Capture the cell that displays the provided text and extract its (X, Y) central coordinate. 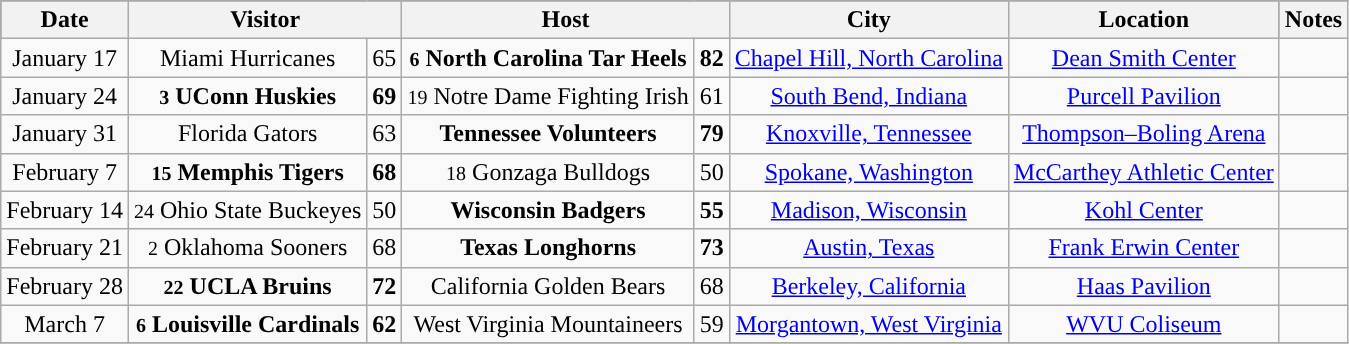
Frank Erwin Center (1144, 248)
McCarthey Athletic Center (1144, 172)
Morgantown, West Virginia (868, 324)
South Bend, Indiana (868, 96)
Wisconsin Badgers (548, 210)
Tennessee Volunteers (548, 134)
Kohl Center (1144, 210)
Thompson–Boling Arena (1144, 134)
62 (384, 324)
Dean Smith Center (1144, 58)
Visitor (264, 20)
February 28 (65, 286)
Date (65, 20)
79 (712, 134)
Austin, Texas (868, 248)
City (868, 20)
24 Ohio State Buckeyes (247, 210)
55 (712, 210)
Florida Gators (247, 134)
Location (1144, 20)
Haas Pavilion (1144, 286)
February 14 (65, 210)
6 Louisville Cardinals (247, 324)
January 17 (65, 58)
Miami Hurricanes (247, 58)
Madison, Wisconsin (868, 210)
Purcell Pavilion (1144, 96)
69 (384, 96)
73 (712, 248)
March 7 (65, 324)
18 Gonzaga Bulldogs (548, 172)
15 Memphis Tigers (247, 172)
January 24 (65, 96)
Texas Longhorns (548, 248)
59 (712, 324)
WVU Coliseum (1144, 324)
February 21 (65, 248)
January 31 (65, 134)
Knoxville, Tennessee (868, 134)
3 UConn Huskies (247, 96)
West Virginia Mountaineers (548, 324)
61 (712, 96)
72 (384, 286)
63 (384, 134)
Chapel Hill, North Carolina (868, 58)
February 7 (65, 172)
2 Oklahoma Sooners (247, 248)
82 (712, 58)
65 (384, 58)
Host (566, 20)
Spokane, Washington (868, 172)
Berkeley, California (868, 286)
19 Notre Dame Fighting Irish (548, 96)
22 UCLA Bruins (247, 286)
6 North Carolina Tar Heels (548, 58)
Notes (1313, 20)
California Golden Bears (548, 286)
